Find where the given text appears and provide that cell's center as [x, y] coordinate. 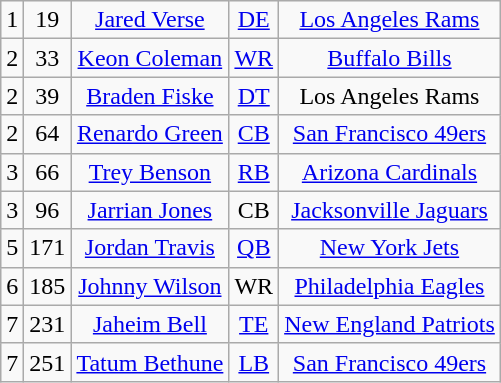
Renardo Green [150, 134]
33 [48, 58]
231 [48, 324]
39 [48, 96]
Arizona Cardinals [390, 172]
Johnny Wilson [150, 286]
251 [48, 362]
Buffalo Bills [390, 58]
LB [254, 362]
DT [254, 96]
Jordan Travis [150, 248]
171 [48, 248]
DE [254, 20]
Braden Fiske [150, 96]
5 [12, 248]
New England Patriots [390, 324]
Jarrian Jones [150, 210]
QB [254, 248]
New York Jets [390, 248]
Jacksonville Jaguars [390, 210]
6 [12, 286]
Jaheim Bell [150, 324]
Trey Benson [150, 172]
19 [48, 20]
96 [48, 210]
Jared Verse [150, 20]
RB [254, 172]
Keon Coleman [150, 58]
TE [254, 324]
66 [48, 172]
Tatum Bethune [150, 362]
185 [48, 286]
1 [12, 20]
Philadelphia Eagles [390, 286]
64 [48, 134]
